Detect which cell encompasses the target text, then output its (X, Y) center coordinate. 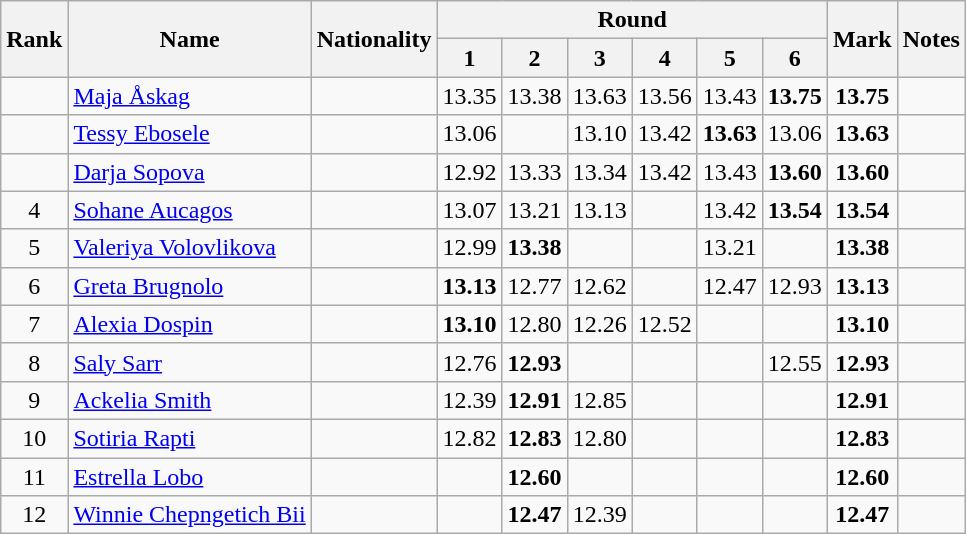
Alexia Dospin (190, 324)
Notes (931, 39)
Winnie Chepngetich Bii (190, 515)
Greta Brugnolo (190, 286)
1 (470, 58)
12.62 (600, 286)
9 (34, 400)
Rank (34, 39)
12.55 (794, 362)
12.82 (470, 438)
Valeriya Volovlikova (190, 248)
Round (632, 20)
12.77 (534, 286)
12 (34, 515)
Tessy Ebosele (190, 134)
Mark (862, 39)
3 (600, 58)
10 (34, 438)
13.33 (534, 172)
12.26 (600, 324)
2 (534, 58)
7 (34, 324)
8 (34, 362)
Saly Sarr (190, 362)
Sohane Aucagos (190, 210)
Nationality (374, 39)
12.92 (470, 172)
12.76 (470, 362)
12.52 (664, 324)
Maja Åskag (190, 96)
13.56 (664, 96)
13.35 (470, 96)
12.85 (600, 400)
Name (190, 39)
12.99 (470, 248)
11 (34, 477)
13.07 (470, 210)
Sotiria Rapti (190, 438)
13.34 (600, 172)
Ackelia Smith (190, 400)
Estrella Lobo (190, 477)
Darja Sopova (190, 172)
